From the cell containing the given text, extract its center point as [X, Y] coordinate. 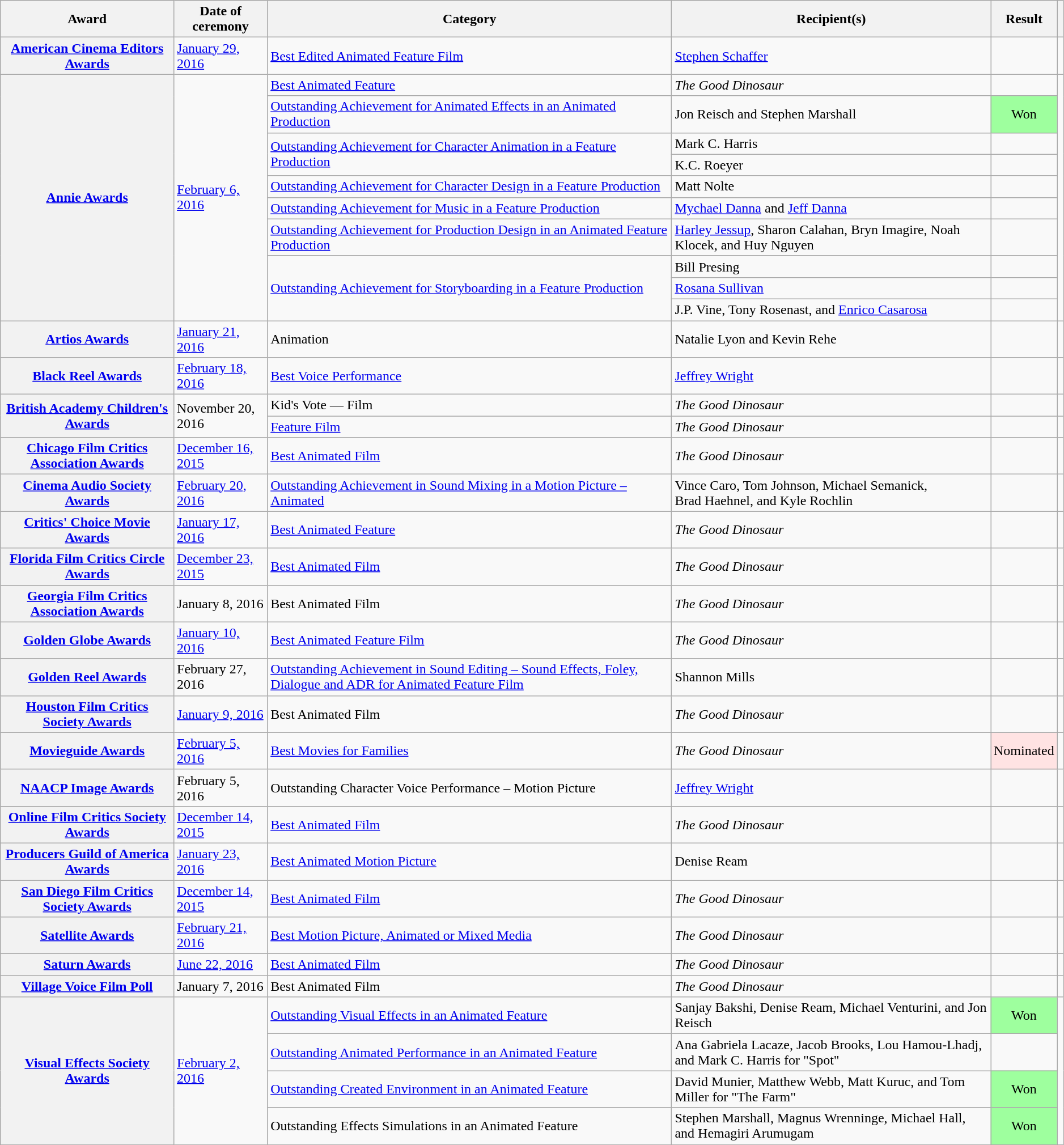
Nominated [1024, 750]
January 9, 2016 [221, 714]
Mychael Danna and Jeff Danna [831, 208]
Best Movies for Families [469, 750]
Ana Gabriela Lacaze, Jacob Brooks, Lou Hamou-Lhadj, and Mark C. Harris for "Spot" [831, 1052]
Outstanding Achievement in Sound Mixing in a Motion Picture – Animated [469, 493]
Golden Reel Awards [87, 677]
Outstanding Created Environment in an Animated Feature [469, 1089]
Kid's Vote — Film [469, 405]
Cinema Audio Society Awards [87, 493]
Outstanding Achievement for Music in a Feature Production [469, 208]
Harley Jessup, Sharon Calahan, Bryn Imagire, Noah Klocek, and Huy Nguyen [831, 237]
J.P. Vine, Tony Rosenast, and Enrico Casarosa [831, 309]
Best Animated Motion Picture [469, 862]
January 7, 2016 [221, 986]
January 21, 2016 [221, 339]
February 18, 2016 [221, 376]
Online Film Critics Society Awards [87, 824]
Animation [469, 339]
Best Edited Animated Feature Film [469, 56]
Movieguide Awards [87, 750]
December 23, 2015 [221, 567]
Florida Film Critics Circle Awards [87, 567]
K.C. Roeyer [831, 165]
Outstanding Achievement for Animated Effects in an Animated Production [469, 114]
Matt Nolte [831, 186]
Denise Ream [831, 862]
Chicago Film Critics Association Awards [87, 456]
Outstanding Character Voice Performance – Motion Picture [469, 788]
Feature Film [469, 427]
Category [469, 19]
Award [87, 19]
Houston Film Critics Society Awards [87, 714]
Outstanding Achievement for Storyboarding in a Feature Production [469, 288]
Critics' Choice Movie Awards [87, 529]
British Academy Children's Awards [87, 416]
Golden Globe Awards [87, 641]
February 27, 2016 [221, 677]
Outstanding Animated Performance in an Animated Feature [469, 1052]
Black Reel Awards [87, 376]
December 16, 2015 [221, 456]
Rosana Sullivan [831, 288]
Visual Effects Society Awards [87, 1071]
Outstanding Achievement in Sound Editing – Sound Effects, Foley, Dialogue and ADR for Animated Feature Film [469, 677]
January 8, 2016 [221, 603]
Recipient(s) [831, 19]
February 6, 2016 [221, 197]
Saturn Awards [87, 965]
Jon Reisch and Stephen Marshall [831, 114]
San Diego Film Critics Society Awards [87, 898]
January 23, 2016 [221, 862]
November 20, 2016 [221, 416]
June 22, 2016 [221, 965]
Best Animated Feature Film [469, 641]
February 21, 2016 [221, 935]
January 29, 2016 [221, 56]
January 10, 2016 [221, 641]
Satellite Awards [87, 935]
February 2, 2016 [221, 1071]
Artios Awards [87, 339]
Best Voice Performance [469, 376]
NAACP Image Awards [87, 788]
Georgia Film Critics Association Awards [87, 603]
Stephen Marshall, Magnus Wrenninge, Michael Hall, and Hemagiri Arumugam [831, 1126]
Vince Caro, Tom Johnson, Michael Semanick, Brad Haehnel, and Kyle Rochlin [831, 493]
Outstanding Achievement for Character Animation in a Feature Production [469, 154]
Village Voice Film Poll [87, 986]
David Munier, Matthew Webb, Matt Kuruc, and Tom Miller for "The Farm" [831, 1089]
Outstanding Achievement for Production Design in an Animated Feature Production [469, 237]
Outstanding Effects Simulations in an Animated Feature [469, 1126]
February 20, 2016 [221, 493]
Producers Guild of America Awards [87, 862]
Best Motion Picture, Animated or Mixed Media [469, 935]
Result [1024, 19]
Date of ceremony [221, 19]
Bill Presing [831, 266]
American Cinema Editors Awards [87, 56]
Sanjay Bakshi, Denise Ream, Michael Venturini, and Jon Reisch [831, 1016]
Mark C. Harris [831, 143]
Shannon Mills [831, 677]
January 17, 2016 [221, 529]
Outstanding Achievement for Character Design in a Feature Production [469, 186]
Stephen Schaffer [831, 56]
Outstanding Visual Effects in an Animated Feature [469, 1016]
Annie Awards [87, 197]
Natalie Lyon and Kevin Rehe [831, 339]
